Locate the cell with the specified text and output its (x, y) center coordinate. 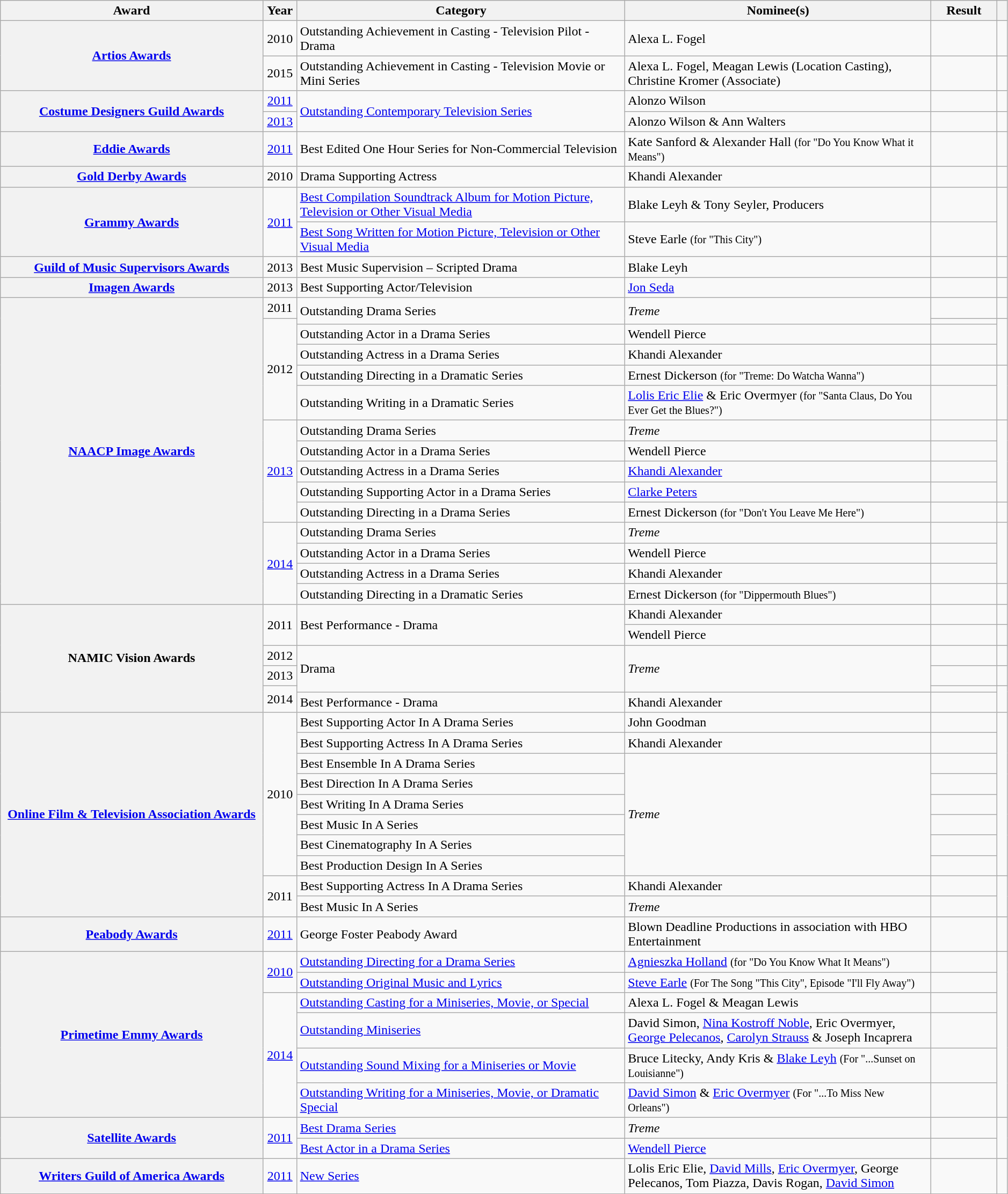
Result (964, 11)
Costume Designers Guild Awards (132, 111)
Steve Earle (For The Song "This City", Episode "I'll Fly Away") (778, 982)
Blown Deadline Productions in association with HBO Entertainment (778, 934)
Alexa L. Fogel, Meagan Lewis (Location Casting), Christine Kromer (Associate) (778, 73)
Drama Supporting Actress (461, 177)
Outstanding Directing for a Drama Series (461, 962)
Best Actor in a Drama Series (461, 1148)
Eddie Awards (132, 149)
Ernest Dickerson (for "Don't You Leave Me Here") (778, 512)
Outstanding Casting for a Miniseries, Movie, or Special (461, 1003)
Alonzo Wilson (778, 101)
Alexa L. Fogel (778, 39)
Outstanding Writing in a Dramatic Series (461, 403)
Outstanding Directing in a Drama Series (461, 512)
Alexa L. Fogel & Meagan Lewis (778, 1003)
Lolis Eric Elie & Eric Overmyer (for "Santa Claus, Do You Ever Get the Blues?") (778, 403)
Best Music Supervision – Scripted Drama (461, 267)
Alonzo Wilson & Ann Walters (778, 121)
Clarke Peters (778, 492)
Outstanding Achievement in Casting - Television Movie or Mini Series (461, 73)
Gold Derby Awards (132, 177)
Best Song Written for Motion Picture, Television or Other Visual Media (461, 239)
Artios Awards (132, 56)
David Simon, Nina Kostroff Noble, Eric Overmyer, George Pelecanos, Carolyn Strauss & Joseph Incaprera (778, 1031)
Best Writing In A Drama Series (461, 804)
Ernest Dickerson (for "Dippermouth Blues") (778, 594)
2015 (280, 73)
Best Compilation Soundtrack Album for Motion Picture, Television or Other Visual Media (461, 204)
Outstanding Miniseries (461, 1031)
Best Supporting Actor In A Drama Series (461, 723)
Steve Earle (for "This City") (778, 239)
Lolis Eric Elie, David Mills, Eric Overmyer, George Pelecanos, Tom Piazza, Davis Rogan, David Simon (778, 1176)
Outstanding Supporting Actor in a Drama Series (461, 492)
Online Film & Television Association Awards (132, 815)
New Series (461, 1176)
Outstanding Writing for a Miniseries, Movie, or Dramatic Special (461, 1101)
Drama (461, 669)
Bruce Litecky, Andy Kris & Blake Leyh (For "...Sunset on Louisianne") (778, 1065)
Kate Sanford & Alexander Hall (for "Do You Know What it Means") (778, 149)
Best Direction In A Drama Series (461, 784)
NAMIC Vision Awards (132, 658)
Guild of Music Supervisors Awards (132, 267)
Year (280, 11)
Outstanding Achievement in Casting - Television Pilot - Drama (461, 39)
Jon Seda (778, 287)
Outstanding Original Music and Lyrics (461, 982)
NAACP Image Awards (132, 451)
Primetime Emmy Awards (132, 1034)
Outstanding Sound Mixing for a Miniseries or Movie (461, 1065)
Best Cinematography In A Series (461, 845)
George Foster Peabody Award (461, 934)
Ernest Dickerson (for "Treme: Do Watcha Wanna") (778, 375)
Writers Guild of America Awards (132, 1176)
David Simon & Eric Overmyer (For "...To Miss New Orleans") (778, 1101)
Best Edited One Hour Series for Non-Commercial Television (461, 149)
Best Supporting Actor/Television (461, 287)
Blake Leyh (778, 267)
Imagen Awards (132, 287)
Satellite Awards (132, 1138)
Best Drama Series (461, 1128)
Award (132, 11)
Outstanding Contemporary Television Series (461, 111)
Grammy Awards (132, 222)
Category (461, 11)
Peabody Awards (132, 934)
Agnieszka Holland (for "Do You Know What It Means") (778, 962)
Blake Leyh & Tony Seyler, Producers (778, 204)
Nominee(s) (778, 11)
John Goodman (778, 723)
Best Production Design In A Series (461, 865)
Best Ensemble In A Drama Series (461, 763)
